For the text-containing cell, return its midpoint in [x, y] coordinate format. 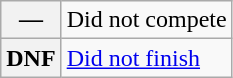
Did not compete [146, 20]
DNF [31, 58]
— [31, 20]
Did not finish [146, 58]
